Determine the (X, Y) coordinate at the center of the cell enclosing the given text.  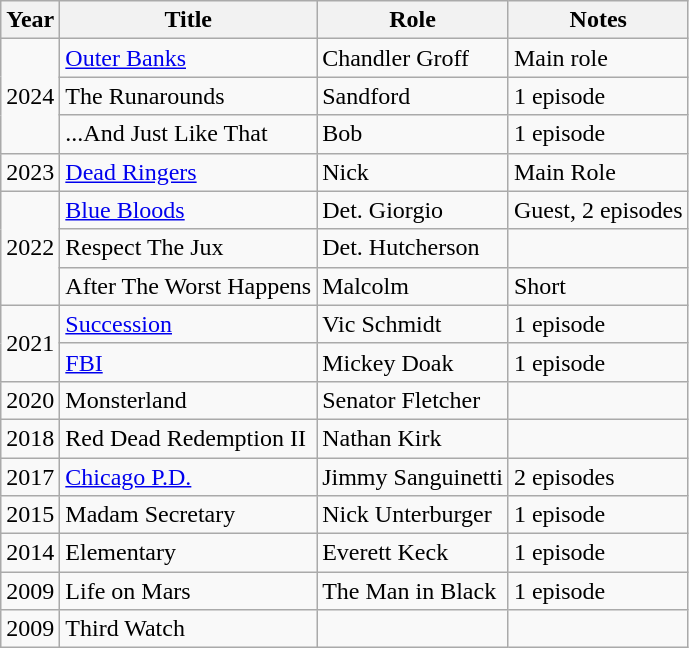
Vic Schmidt (413, 324)
2015 (30, 515)
Sandford (413, 96)
The Runarounds (188, 96)
Everett Keck (413, 553)
Life on Mars (188, 591)
2017 (30, 477)
Outer Banks (188, 58)
After The Worst Happens (188, 286)
Bob (413, 134)
Third Watch (188, 629)
2014 (30, 553)
Nick (413, 172)
Madam Secretary (188, 515)
Nathan Kirk (413, 438)
...And Just Like That (188, 134)
2018 (30, 438)
Notes (598, 20)
Guest, 2 episodes (598, 210)
Mickey Doak (413, 362)
Short (598, 286)
Elementary (188, 553)
The Man in Black (413, 591)
Chicago P.D. (188, 477)
Year (30, 20)
Monsterland (188, 400)
Det. Giorgio (413, 210)
Chandler Groff (413, 58)
2023 (30, 172)
2 episodes (598, 477)
2020 (30, 400)
FBI (188, 362)
Nick Unterburger (413, 515)
Role (413, 20)
Blue Bloods (188, 210)
Red Dead Redemption II (188, 438)
Respect The Jux (188, 248)
Main Role (598, 172)
Dead Ringers (188, 172)
Title (188, 20)
Succession (188, 324)
Senator Fletcher (413, 400)
Det. Hutcherson (413, 248)
2022 (30, 248)
Jimmy Sanguinetti (413, 477)
Malcolm (413, 286)
Main role (598, 58)
2024 (30, 96)
2021 (30, 343)
